Return the (X, Y) coordinate for the center point of the cell that contains the specified text.  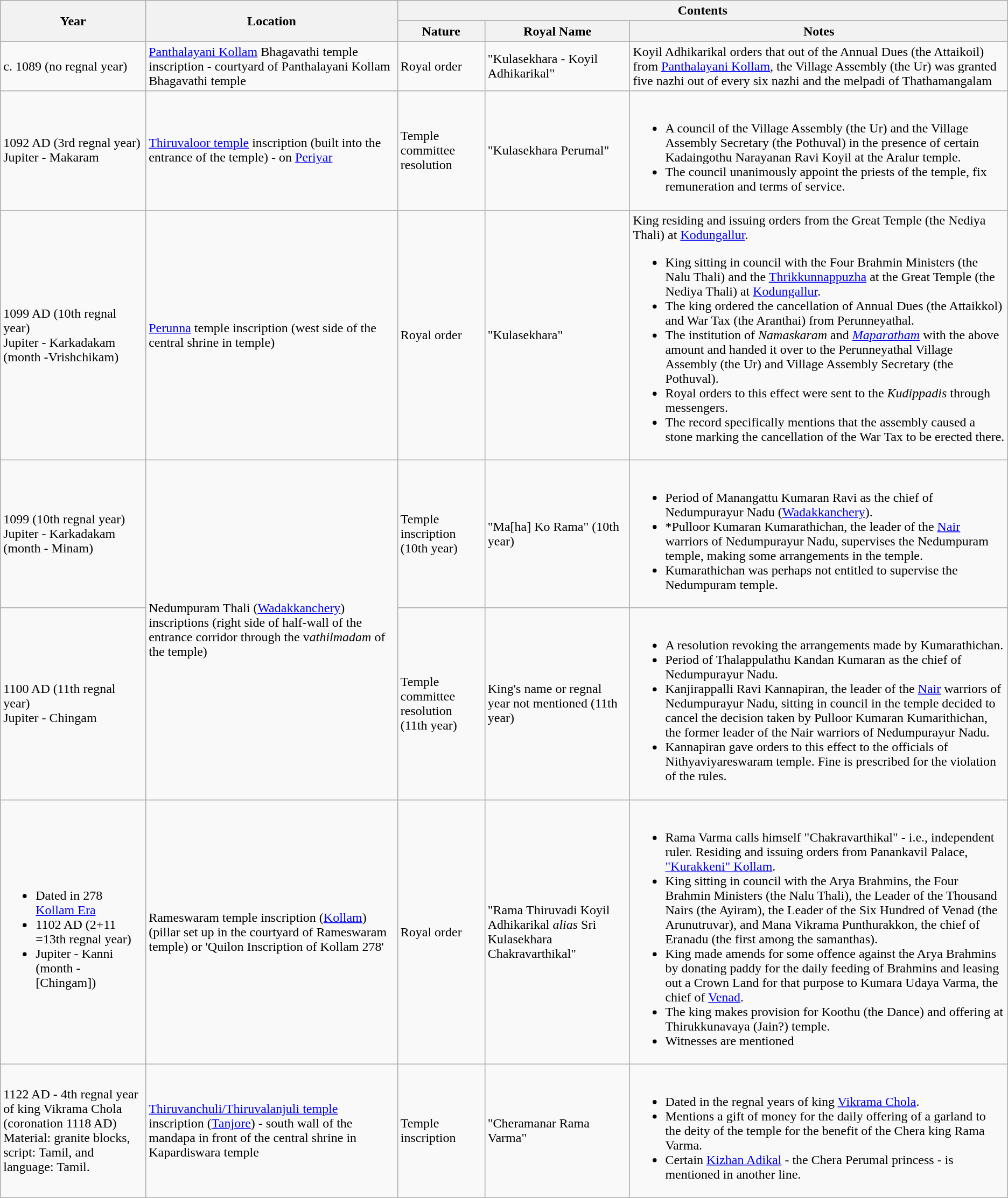
"Kulasekhara Perumal" (557, 151)
Panthalayani Kollam Bhagavathi temple inscription - courtyard of Panthalayani Kollam Bhagavathi temple (272, 66)
Year (73, 21)
Nature (441, 31)
King's name or regnal year not mentioned (11th year) (557, 704)
Temple committee resolution (11th year) (441, 704)
Location (272, 21)
1122 AD - 4th regnal year of king Vikrama Chola (coronation 1118 AD)Material: granite blocks, script: Tamil, and language: Tamil. (73, 1131)
Nedumpuram Thali (Wadakkanchery) inscriptions (right side of half-wall of the entrance corridor through the vathilmadam of the temple) (272, 630)
c. 1089 (no regnal year) (73, 66)
Thiruvanchuli/Thiruvalanjuli temple inscription (Tanjore) - south wall of the mandapa in front of the central shrine in Kapardiswara temple (272, 1131)
"Ma[ha] Ko Rama" (10th year) (557, 534)
1100 AD (11th regnal year)Jupiter - Chingam (73, 704)
"Kulasekhara - Koyil Adhikarikal" (557, 66)
1099 (10th regnal year)Jupiter - Karkadakam (month - Minam) (73, 534)
Temple inscription (10th year) (441, 534)
Thiruvaloor temple inscription (built into the entrance of the temple) - on Periyar (272, 151)
"Kulasekhara" (557, 335)
Royal Name (557, 31)
Rameswaram temple inscription (Kollam) (pillar set up in the courtyard of Rameswaram temple) or 'Quilon Inscription of Kollam 278' (272, 931)
1099 AD (10th regnal year)Jupiter - Karkadakam (month -Vrishchikam) (73, 335)
"Cheramanar Rama Varma" (557, 1131)
Notes (818, 31)
"Rama Thiruvadi Koyil Adhikarikal alias Sri Kulasekhara Chakravarthikal" (557, 931)
Dated in 278 Kollam Era1102 AD (2+11 =13th regnal year)Jupiter - Kanni (month - [Chingam]) (73, 931)
Contents (702, 11)
Perunna temple inscription (west side of the central shrine in temple) (272, 335)
1092 AD (3rd regnal year)Jupiter - Makaram (73, 151)
Temple inscription (441, 1131)
Temple committee resolution (441, 151)
